Scan for the cell matching the given text and deliver its [X, Y] coordinate at center. 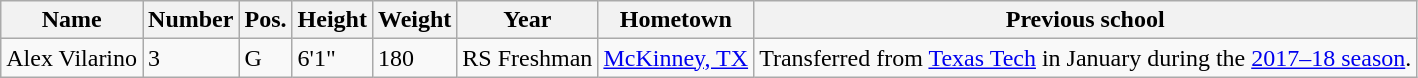
McKinney, TX [676, 58]
Transferred from Texas Tech in January during the 2017–18 season. [1086, 58]
Alex Vilarino [72, 58]
Weight [414, 20]
180 [414, 58]
RS Freshman [528, 58]
Year [528, 20]
Height [332, 20]
Previous school [1086, 20]
G [266, 58]
6'1" [332, 58]
Name [72, 20]
3 [191, 58]
Pos. [266, 20]
Number [191, 20]
Hometown [676, 20]
